Detect which cell encompasses the target text, then output its (X, Y) center coordinate. 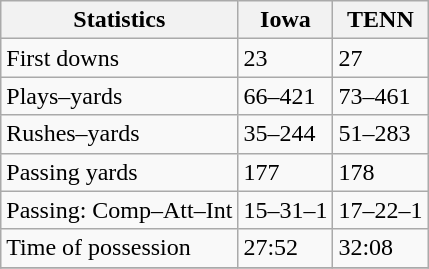
66–421 (286, 96)
Passing yards (120, 172)
27 (380, 58)
35–244 (286, 134)
32:08 (380, 248)
23 (286, 58)
Plays–yards (120, 96)
TENN (380, 20)
Iowa (286, 20)
Rushes–yards (120, 134)
73–461 (380, 96)
First downs (120, 58)
Time of possession (120, 248)
27:52 (286, 248)
Statistics (120, 20)
17–22–1 (380, 210)
15–31–1 (286, 210)
51–283 (380, 134)
Passing: Comp–Att–Int (120, 210)
178 (380, 172)
177 (286, 172)
